Scan for the cell matching the given text and deliver its (x, y) coordinate at center. 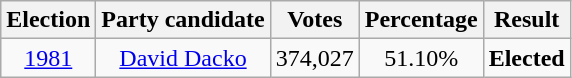
51.10% (421, 58)
Votes (314, 20)
Party candidate (183, 20)
374,027 (314, 58)
David Dacko (183, 58)
Percentage (421, 20)
Election (48, 20)
Result (526, 20)
Elected (526, 58)
1981 (48, 58)
